Provide the [X, Y] coordinate of the cell's center where the given text is located.  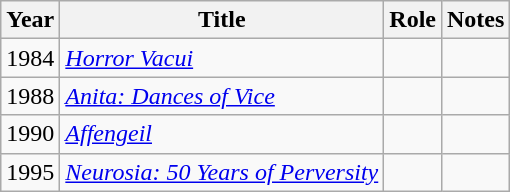
Anita: Dances of Vice [222, 96]
1988 [30, 96]
Affengeil [222, 134]
Horror Vacui [222, 58]
Title [222, 20]
1990 [30, 134]
Role [413, 20]
1995 [30, 172]
Year [30, 20]
Neurosia: 50 Years of Perversity [222, 172]
Notes [475, 20]
1984 [30, 58]
